Search for the cell housing the specified text and yield its (x, y) center coordinate. 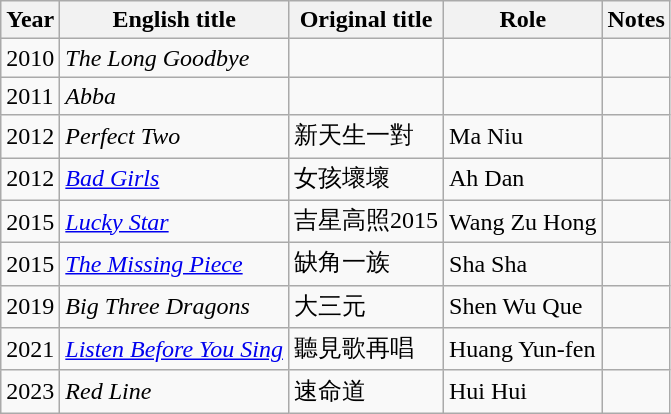
Lucky Star (174, 222)
缺角一族 (366, 264)
Red Line (174, 392)
Ma Niu (523, 136)
Year (30, 20)
2011 (30, 96)
Listen Before You Sing (174, 350)
Abba (174, 96)
吉星高照2015 (366, 222)
2010 (30, 58)
The Missing Piece (174, 264)
Original title (366, 20)
聽見歌再唱 (366, 350)
Bad Girls (174, 180)
Wang Zu Hong (523, 222)
English title (174, 20)
Ah Dan (523, 180)
2021 (30, 350)
Role (523, 20)
Perfect Two (174, 136)
Big Three Dragons (174, 306)
Huang Yun-fen (523, 350)
新天生一對 (366, 136)
Hui Hui (523, 392)
Sha Sha (523, 264)
Notes (636, 20)
The Long Goodbye (174, 58)
大三元 (366, 306)
2023 (30, 392)
2019 (30, 306)
速命道 (366, 392)
女孩壞壞 (366, 180)
Shen Wu Que (523, 306)
